Provide the (x, y) coordinate of the cell's center where the given text is located.  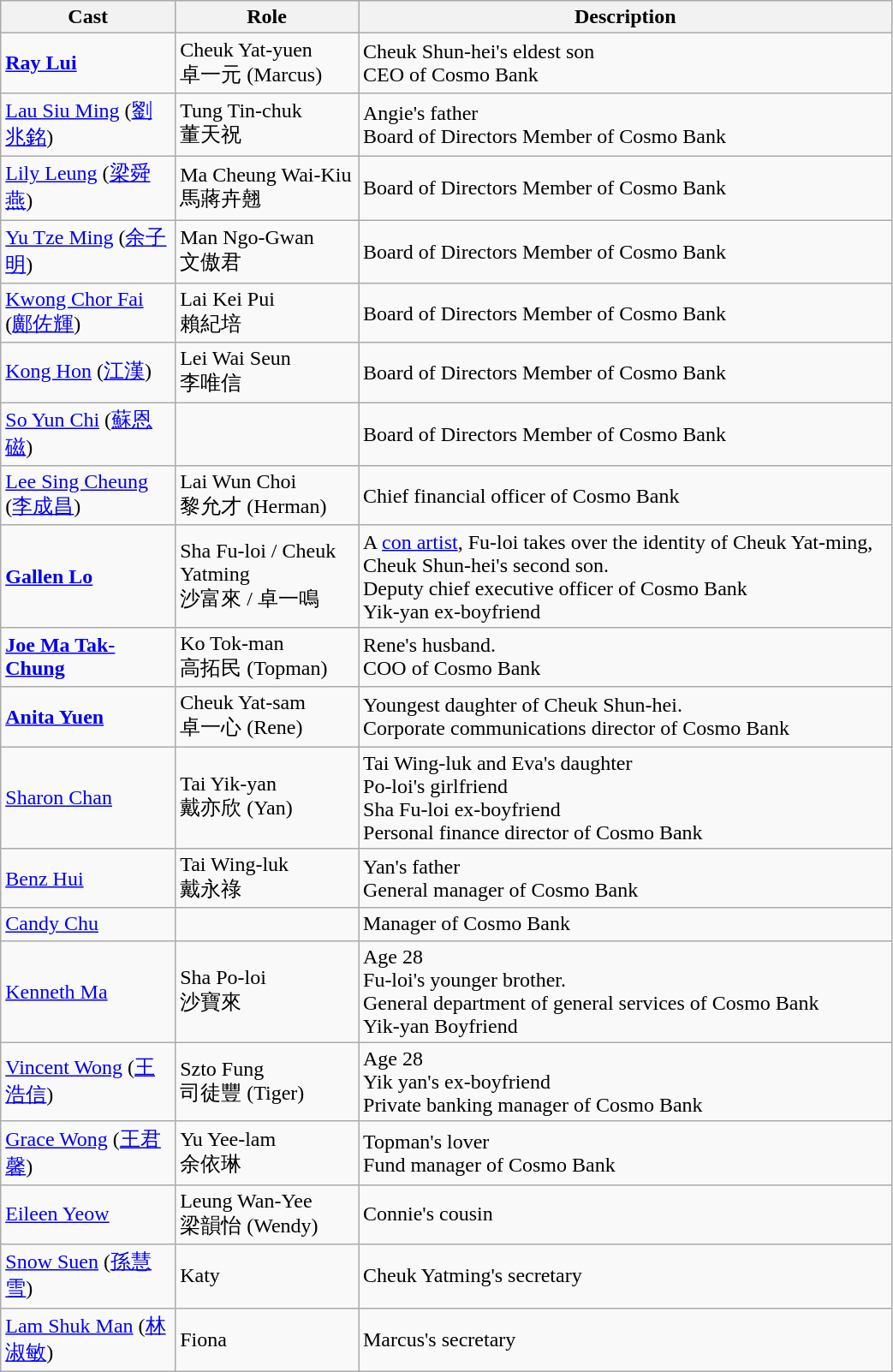
Ma Cheung Wai-Kiu 馬蔣卉翹 (267, 188)
Yan's father General manager of Cosmo Bank (625, 879)
Sha Fu-loi / Cheuk Yatming 沙富來 / 卓一鳴 (267, 576)
Szto Fung 司徒豐 (Tiger) (267, 1082)
Cheuk Shun-hei's eldest son CEO of Cosmo Bank (625, 63)
Kong Hon (江漢) (88, 373)
Topman's lover Fund manager of Cosmo Bank (625, 1153)
Anita Yuen (88, 717)
Man Ngo-Gwan 文傲君 (267, 251)
Role (267, 17)
Fiona (267, 1339)
Age 28Fu-loi's younger brother. General department of general services of Cosmo Bank Yik-yan Boyfriend (625, 992)
Benz Hui (88, 879)
Candy Chu (88, 924)
Tung Tin-chuk 董天祝 (267, 124)
Joe Ma Tak-Chung (88, 657)
Kenneth Ma (88, 992)
Yu Tze Ming (余子明) (88, 251)
Cast (88, 17)
Description (625, 17)
Eileen Yeow (88, 1214)
Lai Wun Choi 黎允才 (Herman) (267, 496)
Katy (267, 1276)
Manager of Cosmo Bank (625, 924)
Marcus's secretary (625, 1339)
Chief financial officer of Cosmo Bank (625, 496)
Tai Wing-luk and Eva's daughter Po-loi's girlfriend Sha Fu-loi ex-boyfriend Personal finance director of Cosmo Bank (625, 798)
Angie's father Board of Directors Member of Cosmo Bank (625, 124)
Sharon Chan (88, 798)
Leung Wan-Yee 梁韻怡 (Wendy) (267, 1214)
Cheuk Yat-sam 卓一心 (Rene) (267, 717)
Grace Wong (王君馨) (88, 1153)
So Yun Chi (蘇恩磁) (88, 434)
Lei Wai Seun 李唯信 (267, 373)
Rene's husband. COO of Cosmo Bank (625, 657)
Gallen Lo (88, 576)
Connie's cousin (625, 1214)
Sha Po-loi 沙寶來 (267, 992)
Tai Wing-luk 戴永祿 (267, 879)
Kwong Chor Fai (鄺佐輝) (88, 313)
Lam Shuk Man (林淑敏) (88, 1339)
Lee Sing Cheung (李成昌) (88, 496)
Ko Tok-man 高拓民 (Topman) (267, 657)
Ray Lui (88, 63)
Lai Kei Pui 賴紀培 (267, 313)
Yu Yee-lam 余依琳 (267, 1153)
Cheuk Yat-yuen 卓一元 (Marcus) (267, 63)
Cheuk Yatming's secretary (625, 1276)
Lau Siu Ming (劉兆銘) (88, 124)
Snow Suen (孫慧雪) (88, 1276)
Youngest daughter of Cheuk Shun-hei. Corporate communications director of Cosmo Bank (625, 717)
Age 28Yik yan's ex-boyfriend Private banking manager of Cosmo Bank (625, 1082)
Lily Leung (梁舜燕) (88, 188)
Vincent Wong (王浩信) (88, 1082)
Tai Yik-yan 戴亦欣 (Yan) (267, 798)
